Find where the given text appears and provide that cell's center as [X, Y] coordinate. 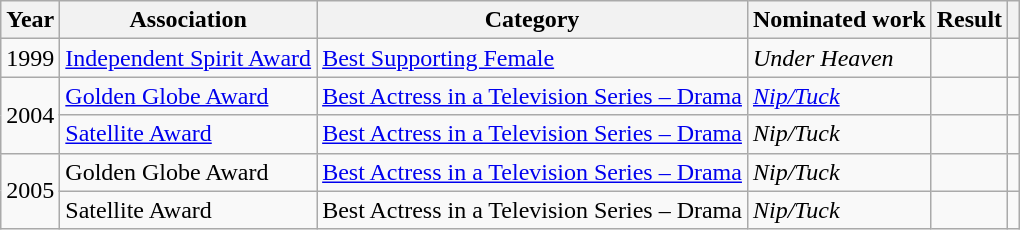
Association [188, 20]
1999 [30, 58]
Category [532, 20]
Year [30, 20]
Result [969, 20]
Best Supporting Female [532, 58]
Nominated work [839, 20]
Independent Spirit Award [188, 58]
Under Heaven [839, 58]
2004 [30, 115]
2005 [30, 191]
